Find where the given text appears and provide that cell's center as [X, Y] coordinate. 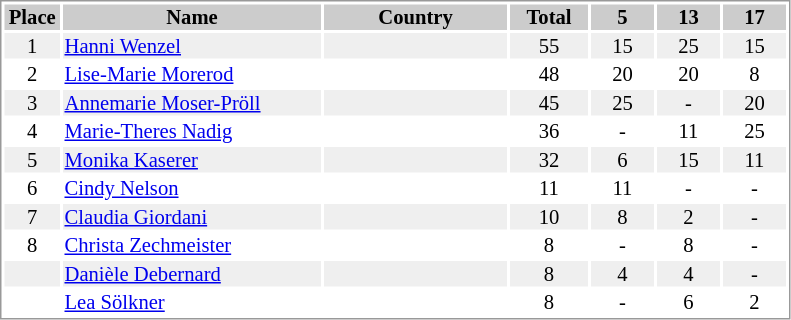
Marie-Theres Nadig [192, 131]
Danièle Debernard [192, 274]
Hanni Wenzel [192, 46]
48 [549, 75]
Monika Kaserer [192, 160]
1 [32, 46]
36 [549, 131]
Claudia Giordani [192, 217]
17 [754, 17]
55 [549, 46]
Annemarie Moser-Pröll [192, 103]
Christa Zechmeister [192, 245]
Cindy Nelson [192, 189]
Lea Sölkner [192, 303]
Total [549, 17]
Place [32, 17]
Name [192, 17]
32 [549, 160]
13 [688, 17]
Country [416, 17]
7 [32, 217]
45 [549, 103]
10 [549, 217]
3 [32, 103]
Lise-Marie Morerod [192, 75]
